Identify which cell holds the provided text, then report its [X, Y] central coordinate. 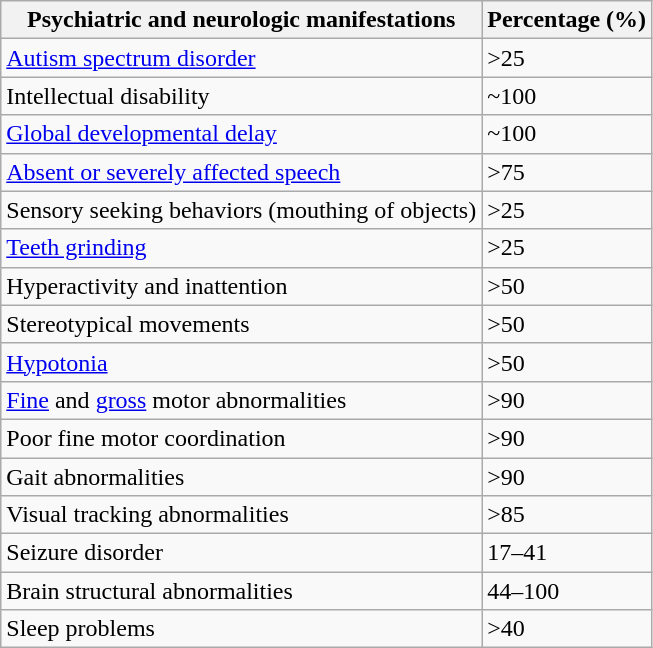
Autism spectrum disorder [242, 58]
Visual tracking abnormalities [242, 515]
Absent or severely affected speech [242, 172]
Fine and gross motor abnormalities [242, 400]
Hyperactivity and inattention [242, 286]
Brain structural abnormalities [242, 591]
>40 [567, 629]
Seizure disorder [242, 553]
Poor fine motor coordination [242, 438]
Teeth grinding [242, 248]
Psychiatric and neurologic manifestations [242, 20]
>85 [567, 515]
Sensory seeking behaviors (mouthing of objects) [242, 210]
17–41 [567, 553]
Stereotypical movements [242, 324]
>75 [567, 172]
Percentage (%) [567, 20]
44–100 [567, 591]
Hypotonia [242, 362]
Gait abnormalities [242, 477]
Sleep problems [242, 629]
Intellectual disability [242, 96]
Global developmental delay [242, 134]
